Search for the cell housing the specified text and yield its (x, y) center coordinate. 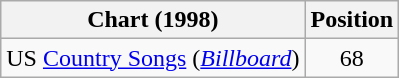
Position (352, 20)
US Country Songs (Billboard) (153, 58)
Chart (1998) (153, 20)
68 (352, 58)
